Output the [X, Y] coordinate of the center of the cell containing the given text.  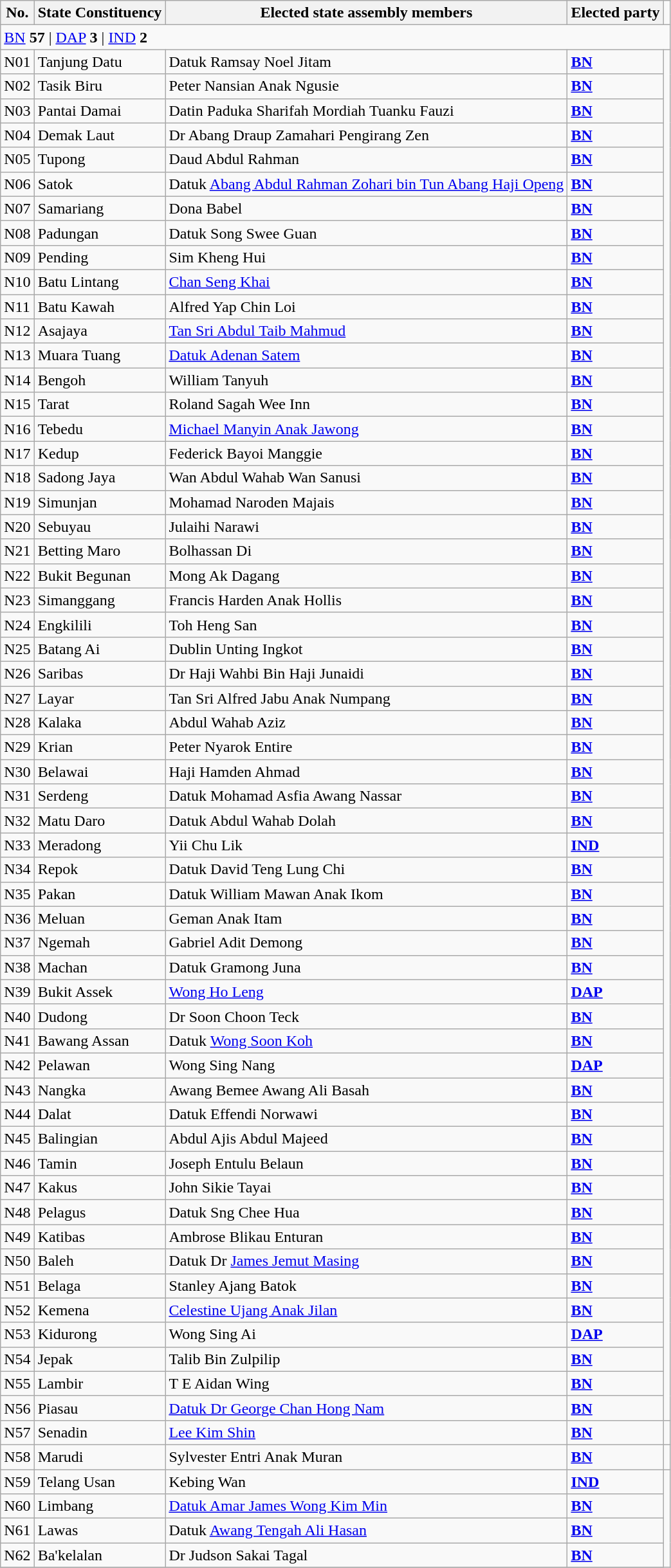
Federick Bayoi Manggie [367, 453]
Peter Nyarok Entire [367, 747]
Chan Seng Khai [367, 282]
Toh Heng San [367, 624]
Dona Babel [367, 208]
N37 [17, 943]
N44 [17, 1115]
Tamin [100, 1163]
Wong Sing Nang [367, 1065]
Balingian [100, 1139]
Julaihi Narawi [367, 527]
N31 [17, 796]
N41 [17, 1041]
N15 [17, 405]
Mohamad Naroden Majais [367, 502]
Mong Ak Dagang [367, 576]
Dr Judson Sakai Tagal [367, 1555]
N14 [17, 380]
Dr Abang Draup Zamahari Pengirang Zen [367, 135]
Tupong [100, 160]
N40 [17, 1016]
Datuk Song Swee Guan [367, 233]
N55 [17, 1383]
N25 [17, 649]
Datuk Wong Soon Koh [367, 1041]
N32 [17, 821]
Bawang Assan [100, 1041]
Datuk Mohamad Asfia Awang Nassar [367, 796]
Elected party [615, 13]
Ba'kelalan [100, 1555]
N06 [17, 184]
N35 [17, 894]
William Tanyuh [367, 380]
Batang Ai [100, 649]
N22 [17, 576]
Ngemah [100, 943]
Tan Sri Abdul Taib Mahmud [367, 331]
Wong Ho Leng [367, 992]
Bengoh [100, 380]
Talib Bin Zulpilip [367, 1359]
John Sikie Tayai [367, 1188]
N36 [17, 918]
Pelagus [100, 1212]
Michael Manyin Anak Jawong [367, 429]
Dalat [100, 1115]
N03 [17, 111]
N60 [17, 1506]
Kakus [100, 1188]
Joseph Entulu Belaun [367, 1163]
Tanjung Datu [100, 62]
Bukit Begunan [100, 576]
Belaga [100, 1286]
N47 [17, 1188]
Batu Lintang [100, 282]
N58 [17, 1457]
Engkilili [100, 624]
Lee Kim Shin [367, 1432]
N50 [17, 1261]
N59 [17, 1481]
Datuk David Teng Lung Chi [367, 870]
N21 [17, 551]
Limbang [100, 1506]
N52 [17, 1310]
N26 [17, 673]
Kalaka [100, 723]
Datuk Dr James Jemut Masing [367, 1261]
Senadin [100, 1432]
Datuk Effendi Norwawi [367, 1115]
N20 [17, 527]
N10 [17, 282]
Dublin Unting Ingkot [367, 649]
Abdul Wahab Aziz [367, 723]
N33 [17, 845]
Meradong [100, 845]
Lawas [100, 1531]
Datuk Adenan Satem [367, 356]
N38 [17, 967]
Tan Sri Alfred Jabu Anak Numpang [367, 698]
Betting Maro [100, 551]
N16 [17, 429]
N27 [17, 698]
N45 [17, 1139]
N13 [17, 356]
Datuk Ramsay Noel Jitam [367, 62]
Batu Kawah [100, 307]
Daud Abdul Rahman [367, 160]
Sim Kheng Hui [367, 257]
N09 [17, 257]
Kidurong [100, 1335]
Kemena [100, 1310]
N24 [17, 624]
Serdeng [100, 796]
Haji Hamden Ahmad [367, 772]
Geman Anak Itam [367, 918]
Datuk Awang Tengah Ali Hasan [367, 1531]
N08 [17, 233]
Tasik Biru [100, 86]
N04 [17, 135]
Baleh [100, 1261]
Nangka [100, 1090]
Bolhassan Di [367, 551]
Datuk Sng Chee Hua [367, 1212]
Dr Soon Choon Teck [367, 1016]
Belawai [100, 772]
N28 [17, 723]
N49 [17, 1237]
Tebedu [100, 429]
Datuk Abdul Wahab Dolah [367, 821]
T E Aidan Wing [367, 1383]
Jepak [100, 1359]
Saribas [100, 673]
Dudong [100, 1016]
Repok [100, 870]
Katibas [100, 1237]
N29 [17, 747]
Meluan [100, 918]
Pending [100, 257]
Sebuyau [100, 527]
No. [17, 13]
N12 [17, 331]
Asajaya [100, 331]
N34 [17, 870]
N42 [17, 1065]
Sadong Jaya [100, 478]
Pelawan [100, 1065]
N05 [17, 160]
Telang Usan [100, 1481]
N02 [17, 86]
N01 [17, 62]
N62 [17, 1555]
Lambir [100, 1383]
Datuk Amar James Wong Kim Min [367, 1506]
N43 [17, 1090]
Pantai Damai [100, 111]
Simunjan [100, 502]
Wan Abdul Wahab Wan Sanusi [367, 478]
BN 57 | DAP 3 | IND 2 [336, 37]
N23 [17, 600]
Datin Paduka Sharifah Mordiah Tuanku Fauzi [367, 111]
Kebing Wan [367, 1481]
N07 [17, 208]
Datuk William Mawan Anak Ikom [367, 894]
Elected state assembly members [367, 13]
Pakan [100, 894]
Sylvester Entri Anak Muran [367, 1457]
N61 [17, 1531]
Matu Daro [100, 821]
Padungan [100, 233]
Datuk Gramong Juna [367, 967]
N51 [17, 1286]
Datuk Abang Abdul Rahman Zohari bin Tun Abang Haji Openg [367, 184]
Francis Harden Anak Hollis [367, 600]
N46 [17, 1163]
Piasau [100, 1408]
Demak Laut [100, 135]
Layar [100, 698]
N18 [17, 478]
Machan [100, 967]
Peter Nansian Anak Ngusie [367, 86]
Tarat [100, 405]
N39 [17, 992]
Datuk Dr George Chan Hong Nam [367, 1408]
N11 [17, 307]
Abdul Ajis Abdul Majeed [367, 1139]
Wong Sing Ai [367, 1335]
Roland Sagah Wee Inn [367, 405]
Marudi [100, 1457]
N30 [17, 772]
Samariang [100, 208]
Gabriel Adit Demong [367, 943]
N48 [17, 1212]
Awang Bemee Awang Ali Basah [367, 1090]
Ambrose Blikau Enturan [367, 1237]
Celestine Ujang Anak Jilan [367, 1310]
Muara Tuang [100, 356]
N57 [17, 1432]
State Constituency [100, 13]
N54 [17, 1359]
Alfred Yap Chin Loi [367, 307]
Yii Chu Lik [367, 845]
Bukit Assek [100, 992]
Dr Haji Wahbi Bin Haji Junaidi [367, 673]
Kedup [100, 453]
Simanggang [100, 600]
N56 [17, 1408]
N17 [17, 453]
N19 [17, 502]
Satok [100, 184]
N53 [17, 1335]
Stanley Ajang Batok [367, 1286]
Krian [100, 747]
